For the text-containing cell, return its midpoint in [X, Y] coordinate format. 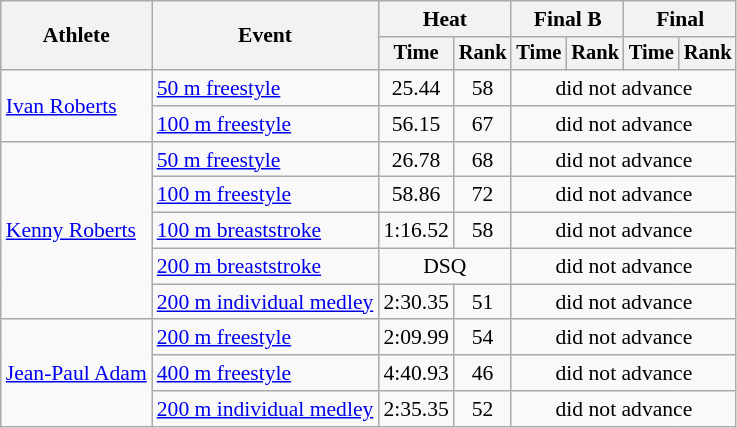
Kenny Roberts [76, 231]
2:09.99 [416, 338]
68 [483, 160]
2:35.35 [416, 409]
67 [483, 124]
51 [483, 302]
4:40.93 [416, 373]
Final [680, 19]
Final B [567, 19]
DSQ [444, 267]
46 [483, 373]
2:30.35 [416, 302]
26.78 [416, 160]
100 m breaststroke [266, 231]
200 m freestyle [266, 338]
400 m freestyle [266, 373]
72 [483, 195]
56.15 [416, 124]
Athlete [76, 36]
Jean-Paul Adam [76, 374]
58.86 [416, 195]
54 [483, 338]
1:16.52 [416, 231]
200 m breaststroke [266, 267]
Event [266, 36]
52 [483, 409]
Heat [444, 19]
Ivan Roberts [76, 106]
25.44 [416, 88]
